Determine the [X, Y] coordinate at the center of the cell enclosing the given text.  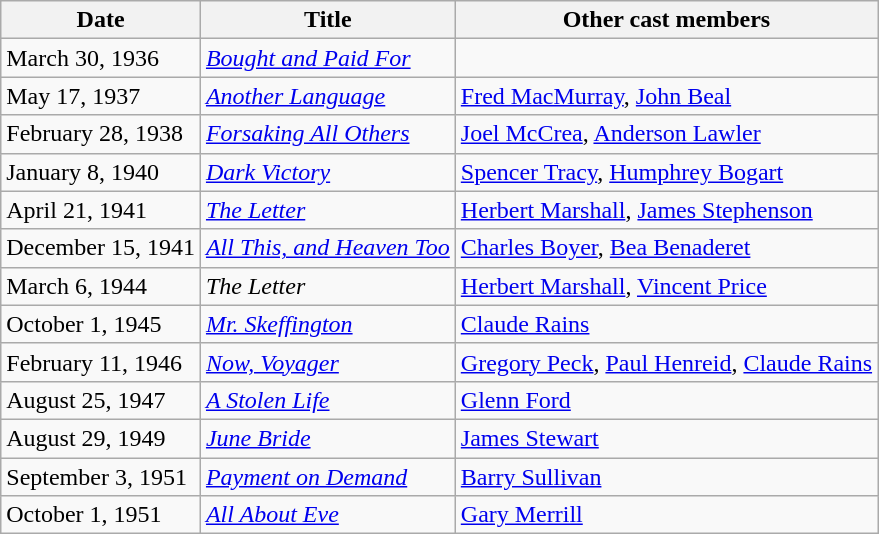
Herbert Marshall, James Stephenson [666, 210]
April 21, 1941 [101, 210]
August 29, 1949 [101, 438]
Title [328, 20]
Barry Sullivan [666, 477]
Forsaking All Others [328, 134]
Dark Victory [328, 172]
All This, and Heaven Too [328, 248]
Now, Voyager [328, 362]
Payment on Demand [328, 477]
October 1, 1945 [101, 324]
Another Language [328, 96]
March 6, 1944 [101, 286]
January 8, 1940 [101, 172]
Bought and Paid For [328, 58]
February 28, 1938 [101, 134]
Fred MacMurray, John Beal [666, 96]
February 11, 1946 [101, 362]
A Stolen Life [328, 400]
Gregory Peck, Paul Henreid, Claude Rains [666, 362]
James Stewart [666, 438]
Glenn Ford [666, 400]
Other cast members [666, 20]
Spencer Tracy, Humphrey Bogart [666, 172]
Joel McCrea, Anderson Lawler [666, 134]
Charles Boyer, Bea Benaderet [666, 248]
Gary Merrill [666, 515]
Mr. Skeffington [328, 324]
Claude Rains [666, 324]
March 30, 1936 [101, 58]
All About Eve [328, 515]
August 25, 1947 [101, 400]
May 17, 1937 [101, 96]
Date [101, 20]
September 3, 1951 [101, 477]
June Bride [328, 438]
October 1, 1951 [101, 515]
Herbert Marshall, Vincent Price [666, 286]
December 15, 1941 [101, 248]
